Find where the given text appears and provide that cell's center as [X, Y] coordinate. 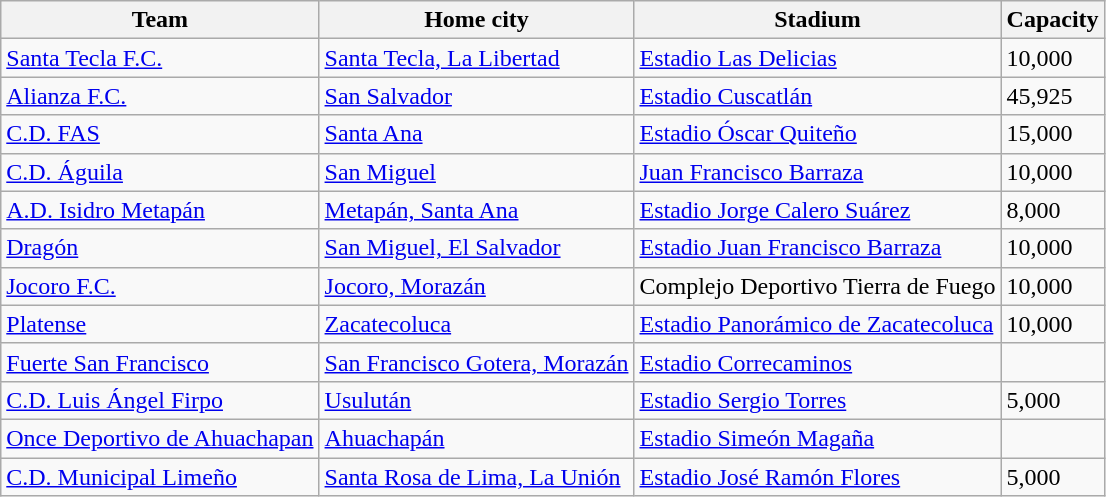
C.D. Luis Ángel Firpo [160, 400]
Complejo Deportivo Tierra de Fuego [818, 286]
Platense [160, 324]
Alianza F.C. [160, 96]
San Salvador [476, 96]
Jocoro, Morazán [476, 286]
San Francisco Gotera, Morazán [476, 362]
Juan Francisco Barraza [818, 172]
Estadio Juan Francisco Barraza [818, 248]
Estadio Cuscatlán [818, 96]
Estadio Simeón Magaña [818, 438]
Santa Ana [476, 134]
Estadio Panorámico de Zacatecoluca [818, 324]
Estadio Correcaminos [818, 362]
San Miguel [476, 172]
Santa Tecla F.C. [160, 58]
8,000 [1052, 210]
Estadio Jorge Calero Suárez [818, 210]
Once Deportivo de Ahuachapan [160, 438]
Estadio José Ramón Flores [818, 477]
C.D. FAS [160, 134]
San Miguel, El Salvador [476, 248]
Dragón [160, 248]
Home city [476, 20]
Stadium [818, 20]
Estadio Las Delicias [818, 58]
Jocoro F.C. [160, 286]
Santa Tecla, La Libertad [476, 58]
C.D. Águila [160, 172]
Ahuachapán [476, 438]
Santa Rosa de Lima, La Unión [476, 477]
Zacatecoluca [476, 324]
Fuerte San Francisco [160, 362]
45,925 [1052, 96]
Team [160, 20]
15,000 [1052, 134]
Capacity [1052, 20]
Estadio Óscar Quiteño [818, 134]
Metapán, Santa Ana [476, 210]
Estadio Sergio Torres [818, 400]
A.D. Isidro Metapán [160, 210]
C.D. Municipal Limeño [160, 477]
Usulután [476, 400]
